Pinpoint the cell where the given text exists, returning its (X, Y) midpoint coordinate. 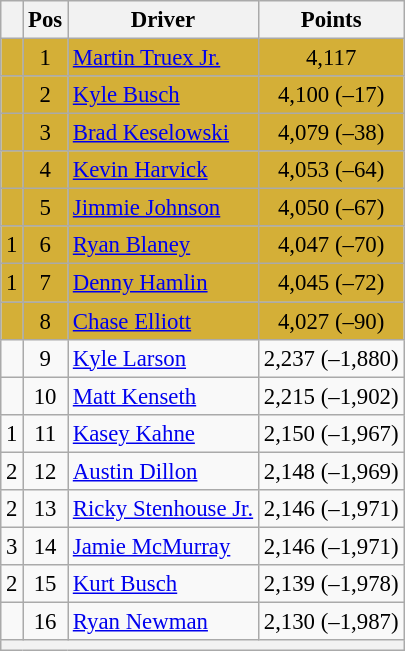
16 (46, 621)
4,047 (–70) (330, 245)
4 (46, 170)
12 (46, 471)
4,045 (–72) (330, 283)
4,100 (–17) (330, 95)
Ryan Newman (164, 621)
Points (330, 20)
Martin Truex Jr. (164, 58)
Kyle Busch (164, 95)
4,117 (330, 58)
4,027 (–90) (330, 321)
9 (46, 358)
2,148 (–1,969) (330, 471)
15 (46, 584)
14 (46, 546)
Kasey Kahne (164, 433)
Pos (46, 20)
Jamie McMurray (164, 546)
4,053 (–64) (330, 170)
Ryan Blaney (164, 245)
2,139 (–1,978) (330, 584)
8 (46, 321)
Denny Hamlin (164, 283)
Kurt Busch (164, 584)
2,237 (–1,880) (330, 358)
Austin Dillon (164, 471)
7 (46, 283)
Driver (164, 20)
2,215 (–1,902) (330, 396)
Kyle Larson (164, 358)
Brad Keselowski (164, 133)
Kevin Harvick (164, 170)
10 (46, 396)
5 (46, 208)
11 (46, 433)
4,050 (–67) (330, 208)
Matt Kenseth (164, 396)
Chase Elliott (164, 321)
Jimmie Johnson (164, 208)
6 (46, 245)
2,130 (–1,987) (330, 621)
Ricky Stenhouse Jr. (164, 509)
2,150 (–1,967) (330, 433)
4,079 (–38) (330, 133)
13 (46, 509)
